Locate the cell with the specified text and output its [X, Y] center coordinate. 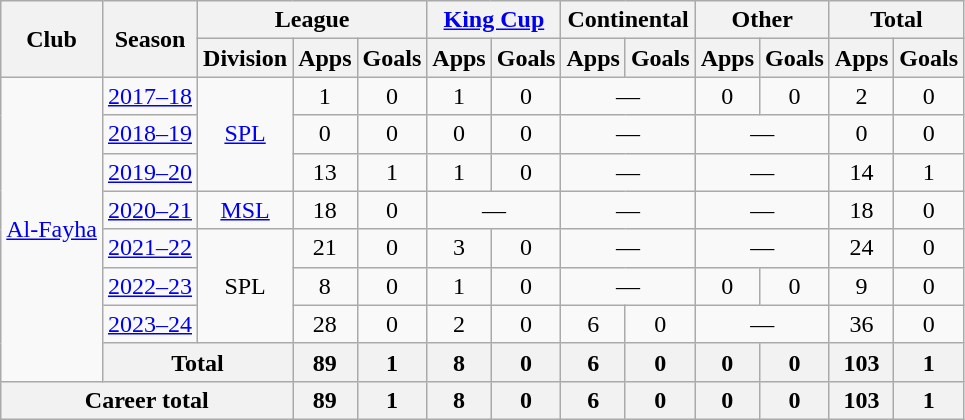
14 [861, 172]
Division [246, 58]
13 [325, 172]
Club [52, 39]
2022–23 [150, 286]
9 [861, 286]
3 [459, 248]
28 [325, 324]
2020–21 [150, 210]
Other [762, 20]
League [312, 20]
2021–22 [150, 248]
21 [325, 248]
Season [150, 39]
24 [861, 248]
MSL [246, 210]
Continental [628, 20]
2017–18 [150, 96]
Al-Fayha [52, 229]
36 [861, 324]
2018–19 [150, 134]
2023–24 [150, 324]
King Cup [494, 20]
2019–20 [150, 172]
Career total [147, 400]
